Scan for the cell matching the given text and deliver its [x, y] coordinate at center. 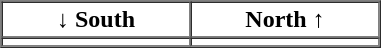
↓ South [96, 20]
North ↑ [284, 20]
